Search for the cell housing the specified text and yield its (X, Y) center coordinate. 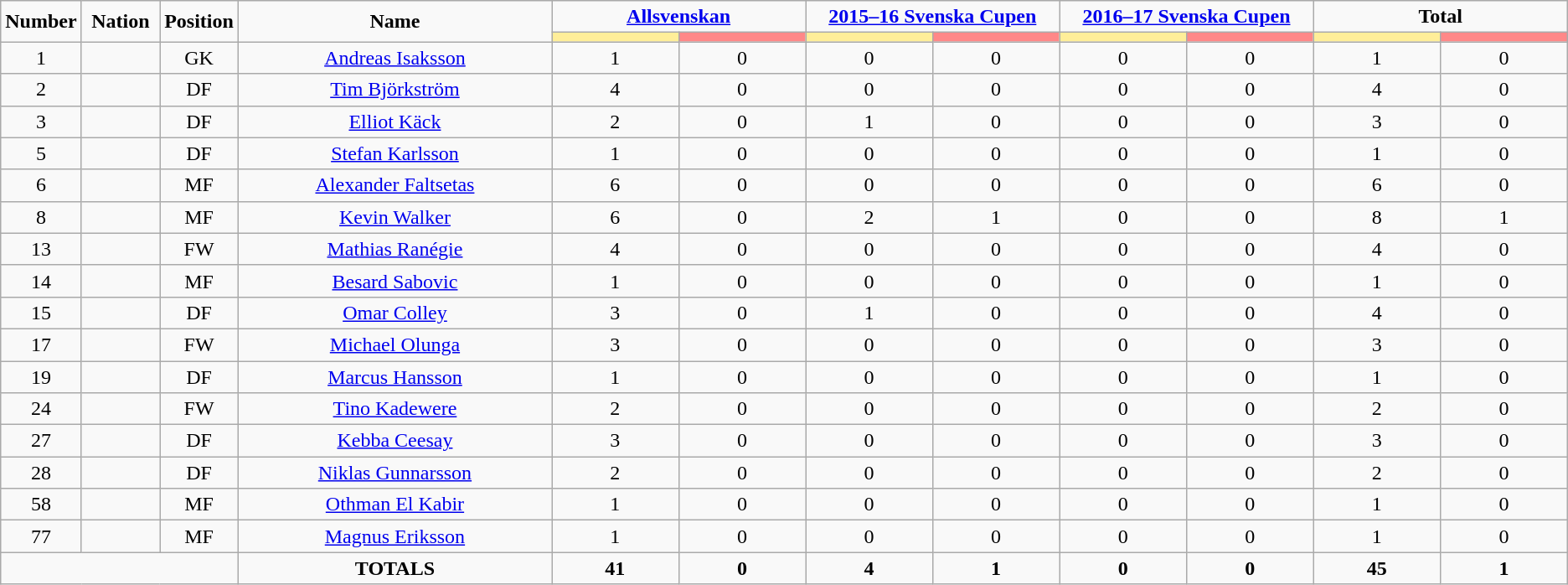
Magnus Eriksson (395, 536)
Tino Kadewere (395, 409)
77 (41, 536)
Number (41, 22)
Omar Colley (395, 313)
TOTALS (395, 568)
GK (199, 58)
Allsvenskan (678, 17)
14 (41, 281)
Elliot Käck (395, 122)
24 (41, 409)
Niklas Gunnarsson (395, 473)
Total (1441, 17)
Name (395, 22)
17 (41, 344)
19 (41, 376)
Stefan Karlsson (395, 153)
Kebba Ceesay (395, 441)
Andreas Isaksson (395, 58)
Othman El Kabir (395, 505)
Besard Sabovic (395, 281)
45 (1377, 568)
Michael Olunga (395, 344)
27 (41, 441)
13 (41, 249)
Mathias Ranégie (395, 249)
2015–16 Svenska Cupen (933, 17)
Marcus Hansson (395, 376)
Kevin Walker (395, 217)
41 (615, 568)
15 (41, 313)
58 (41, 505)
Position (199, 22)
5 (41, 153)
Tim Björkström (395, 90)
Alexander Faltsetas (395, 185)
28 (41, 473)
Nation (121, 22)
2016–17 Svenska Cupen (1186, 17)
